Determine the [X, Y] coordinate at the center of the cell enclosing the given text.  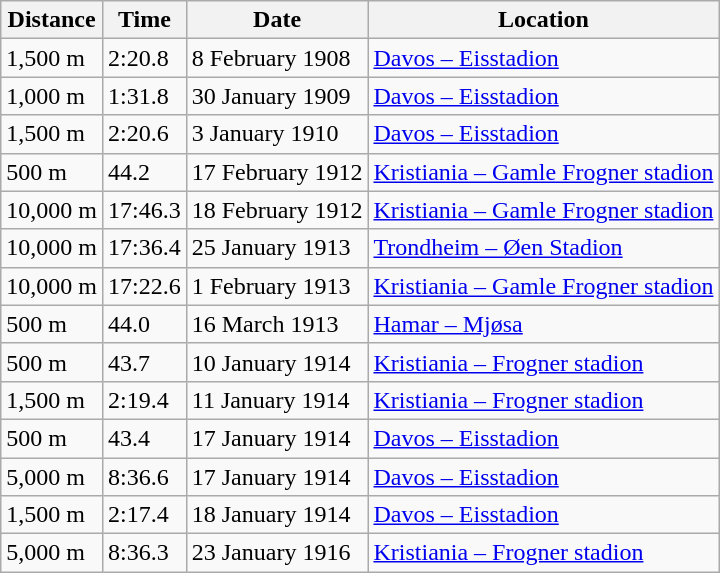
Hamar – Mjøsa [544, 324]
Date [277, 20]
2:20.6 [144, 134]
17 February 1912 [277, 172]
8:36.6 [144, 477]
18 January 1914 [277, 515]
Distance [52, 20]
Trondheim – Øen Stadion [544, 248]
30 January 1909 [277, 96]
44.0 [144, 324]
Time [144, 20]
1 February 1913 [277, 286]
3 January 1910 [277, 134]
43.4 [144, 438]
2:20.8 [144, 58]
23 January 1916 [277, 553]
1:31.8 [144, 96]
11 January 1914 [277, 400]
16 March 1913 [277, 324]
2:17.4 [144, 515]
17:46.3 [144, 210]
17:22.6 [144, 286]
17:36.4 [144, 248]
18 February 1912 [277, 210]
10 January 1914 [277, 362]
8:36.3 [144, 553]
1,000 m [52, 96]
25 January 1913 [277, 248]
8 February 1908 [277, 58]
Location [544, 20]
44.2 [144, 172]
2:19.4 [144, 400]
43.7 [144, 362]
